Determine the [x, y] coordinate at the center of the cell enclosing the given text.  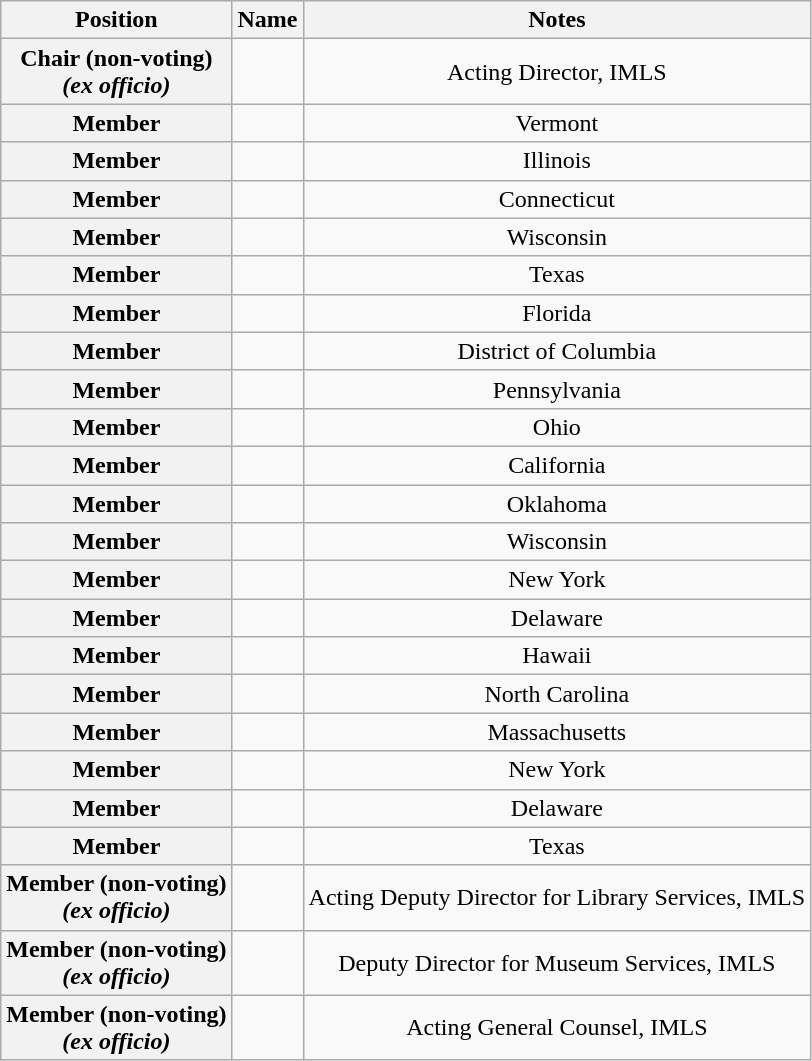
Illinois [557, 161]
Massachusetts [557, 732]
Position [116, 20]
Hawaii [557, 656]
Florida [557, 313]
District of Columbia [557, 351]
Chair (non-voting)(ex officio) [116, 72]
Acting Director, IMLS [557, 72]
Notes [557, 20]
Acting General Counsel, IMLS [557, 1028]
North Carolina [557, 694]
Ohio [557, 427]
California [557, 465]
Name [268, 20]
Connecticut [557, 199]
Pennsylvania [557, 389]
Deputy Director for Museum Services, IMLS [557, 962]
Acting Deputy Director for Library Services, IMLS [557, 898]
Oklahoma [557, 503]
Vermont [557, 123]
